Search for the cell housing the specified text and yield its [X, Y] center coordinate. 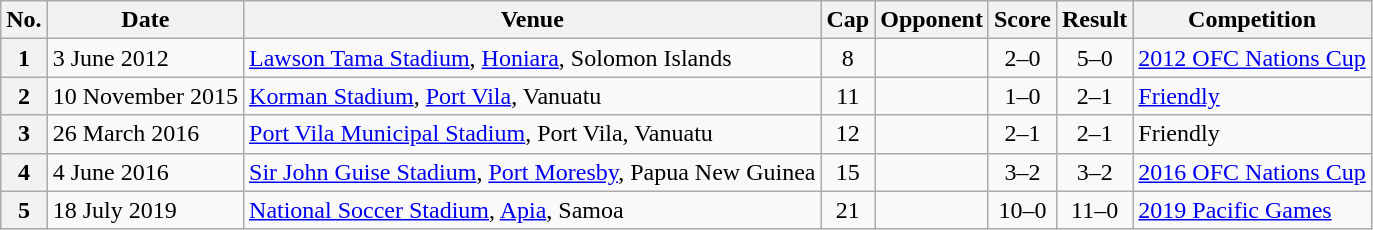
1–0 [1022, 96]
2012 OFC Nations Cup [1252, 58]
Port Vila Municipal Stadium, Port Vila, Vanuatu [532, 134]
National Soccer Stadium, Apia, Samoa [532, 210]
15 [848, 172]
Score [1022, 20]
Cap [848, 20]
1 [24, 58]
Competition [1252, 20]
5–0 [1094, 58]
11 [848, 96]
2–0 [1022, 58]
Lawson Tama Stadium, Honiara, Solomon Islands [532, 58]
3 [24, 134]
Korman Stadium, Port Vila, Vanuatu [532, 96]
Sir John Guise Stadium, Port Moresby, Papua New Guinea [532, 172]
2 [24, 96]
10 November 2015 [145, 96]
2019 Pacific Games [1252, 210]
12 [848, 134]
No. [24, 20]
21 [848, 210]
10–0 [1022, 210]
26 March 2016 [145, 134]
4 June 2016 [145, 172]
Venue [532, 20]
Date [145, 20]
18 July 2019 [145, 210]
5 [24, 210]
8 [848, 58]
4 [24, 172]
2016 OFC Nations Cup [1252, 172]
Result [1094, 20]
Opponent [932, 20]
11–0 [1094, 210]
3 June 2012 [145, 58]
